Find where the given text appears and provide that cell's center as [X, Y] coordinate. 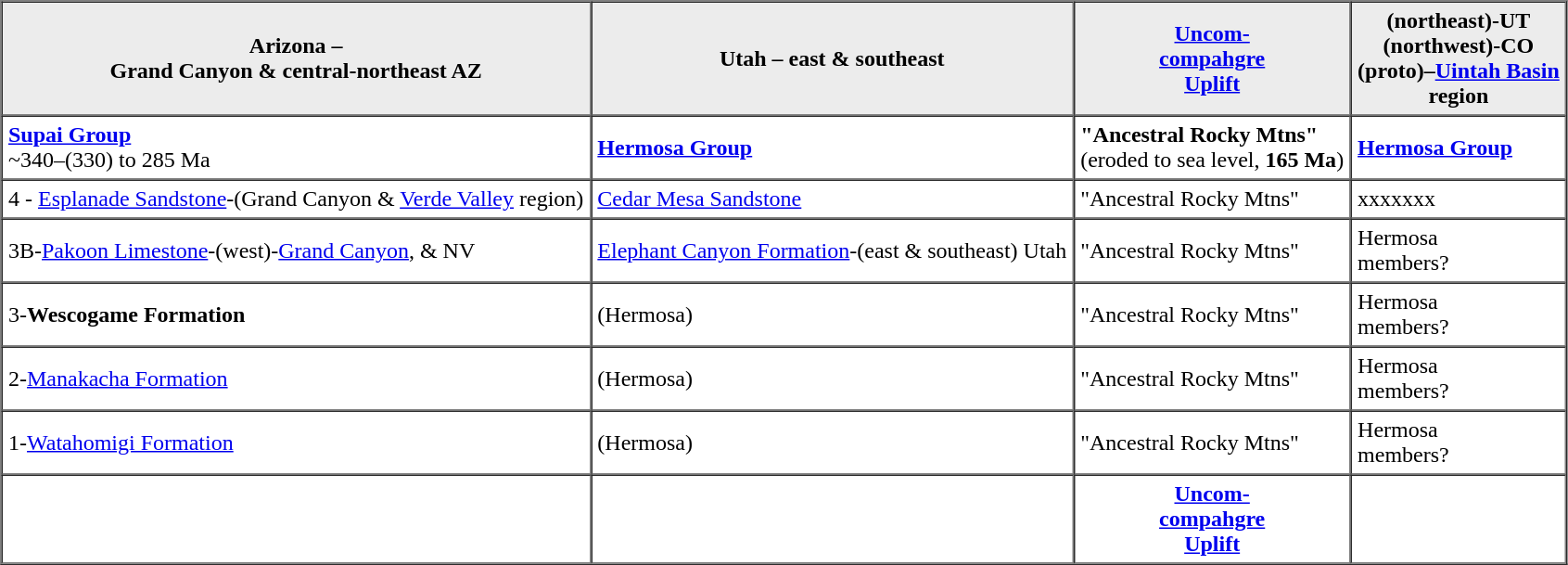
Cedar Mesa Sandstone [833, 199]
3-Wescogame Formation [297, 314]
Utah – east & southeast [833, 59]
xxxxxxx [1460, 199]
4 - Esplanade Sandstone-(Grand Canyon & Verde Valley region) [297, 199]
Arizona –Grand Canyon & central-northeast AZ [297, 59]
(northeast)-UT(northwest)-CO(proto)–Uintah Basin region [1460, 59]
1-Watahomigi Formation [297, 442]
"Ancestral Rocky Mtns"(eroded to sea level, 165 Ma) [1213, 147]
Supai Group~340–(330) to 285 Ma [297, 147]
2-Manakacha Formation [297, 379]
Elephant Canyon Formation-(east & southeast) Utah [833, 250]
3B-Pakoon Limestone-(west)-Grand Canyon, & NV [297, 250]
